Extract the (X, Y) coordinate from the center of the cell holding the provided text.  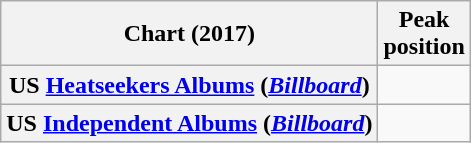
Chart (2017) (190, 34)
US Independent Albums (Billboard) (190, 123)
Peakposition (424, 34)
US Heatseekers Albums (Billboard) (190, 85)
